Return (X, Y) of the center of cell containing provided text 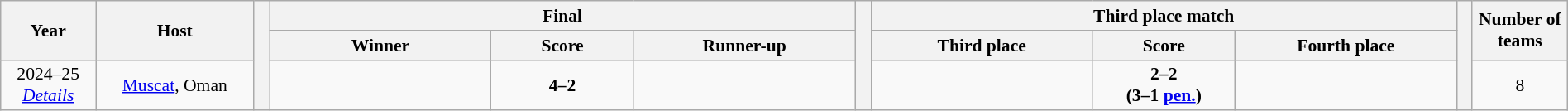
Third place (982, 46)
Fourth place (1346, 46)
4–2 (562, 84)
8 (1520, 84)
Host (175, 30)
Third place match (1164, 16)
Final (562, 16)
Runner-up (744, 46)
Year (48, 30)
Number of teams (1520, 30)
Winner (380, 46)
2–2(3–1 pen.) (1164, 84)
2024–25Details (48, 84)
Muscat, Oman (175, 84)
